Provide the (x, y) coordinate of the cell's center where the given text is located.  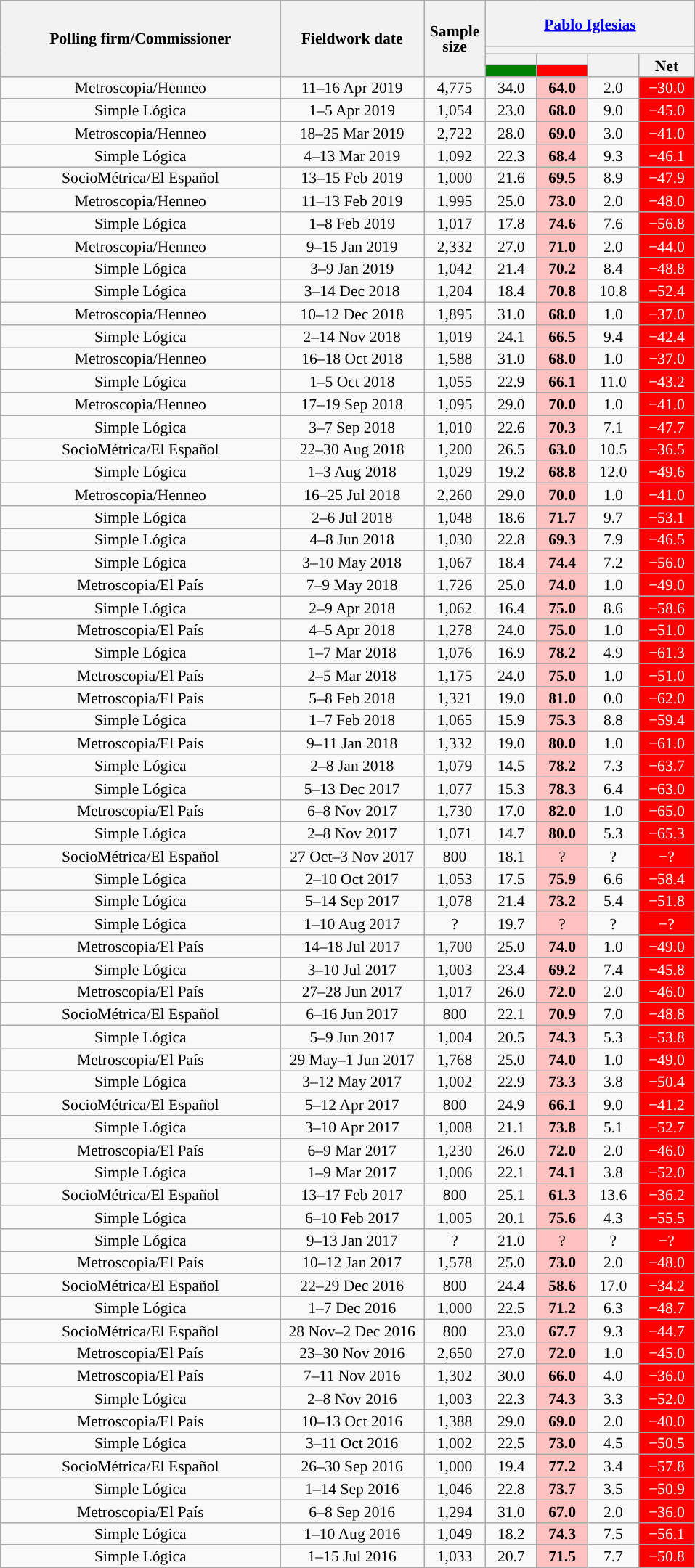
5.1 (613, 1127)
5–14 Sep 2017 (352, 902)
77.2 (562, 1466)
26.5 (511, 449)
20.7 (511, 1556)
2–14 Nov 2018 (352, 337)
63.0 (562, 449)
70.2 (562, 269)
1,200 (455, 449)
−59.4 (667, 720)
66.0 (562, 1376)
Fieldwork date (352, 38)
7.5 (613, 1533)
3.4 (613, 1466)
22.6 (511, 427)
10–12 Jan 2017 (352, 1263)
−43.2 (667, 382)
1,033 (455, 1556)
14.5 (511, 765)
−45.8 (667, 968)
14–18 Jul 2017 (352, 947)
28 Nov–2 Dec 2016 (352, 1330)
−36.5 (667, 449)
29 May–1 Jun 2017 (352, 1060)
6–10 Feb 2017 (352, 1218)
−41.2 (667, 1105)
1,588 (455, 359)
82.0 (562, 810)
1,019 (455, 337)
−61.0 (667, 743)
Pablo Iglesias (590, 23)
3–10 May 2018 (352, 562)
1,278 (455, 630)
20.5 (511, 1037)
16–18 Oct 2018 (352, 359)
−61.3 (667, 653)
1,042 (455, 269)
1,071 (455, 833)
1,175 (455, 675)
Polling firm/Commissioner (141, 38)
1,095 (455, 404)
−56.0 (667, 562)
21.1 (511, 1127)
1–3 Aug 2018 (352, 472)
9.7 (613, 517)
4,775 (455, 87)
1,054 (455, 110)
1,077 (455, 788)
1–5 Oct 2018 (352, 382)
−46.5 (667, 540)
75.3 (562, 720)
74.6 (562, 224)
23.4 (511, 968)
73.2 (562, 902)
67.7 (562, 1330)
1–7 Feb 2018 (352, 720)
−50.9 (667, 1488)
−56.1 (667, 1533)
81.0 (562, 698)
4.0 (613, 1376)
70.3 (562, 427)
9.4 (613, 337)
27–28 Jun 2017 (352, 992)
16–25 Jul 2018 (352, 495)
24.1 (511, 337)
28.0 (511, 134)
1,388 (455, 1421)
2–8 Nov 2017 (352, 833)
15.9 (511, 720)
6.6 (613, 878)
1,092 (455, 155)
6.4 (613, 788)
15.3 (511, 788)
−56.8 (667, 224)
3–7 Sep 2018 (352, 427)
1,294 (455, 1511)
7–9 May 2018 (352, 585)
17.5 (511, 878)
2,332 (455, 245)
4–13 Mar 2019 (352, 155)
73.7 (562, 1488)
1,030 (455, 540)
5–12 Apr 2017 (352, 1105)
23–30 Nov 2016 (352, 1353)
69.5 (562, 179)
1–7 Dec 2016 (352, 1308)
3.5 (613, 1488)
7.0 (613, 1015)
1,008 (455, 1127)
6–9 Mar 2017 (352, 1150)
−55.5 (667, 1218)
2–5 Mar 2018 (352, 675)
12.0 (613, 472)
74.4 (562, 562)
18–25 Mar 2019 (352, 134)
1,730 (455, 810)
1,079 (455, 765)
20.1 (511, 1218)
0.0 (613, 698)
7–11 Nov 2016 (352, 1376)
5–8 Feb 2018 (352, 698)
−36.2 (667, 1195)
1,321 (455, 698)
8.9 (613, 179)
18.6 (511, 517)
22–29 Dec 2016 (352, 1285)
−50.5 (667, 1443)
17.8 (511, 224)
1,204 (455, 292)
71.2 (562, 1308)
1–7 Mar 2018 (352, 653)
2,260 (455, 495)
−63.7 (667, 765)
21.0 (511, 1240)
1,332 (455, 743)
13–15 Feb 2019 (352, 179)
4–5 Apr 2018 (352, 630)
1,053 (455, 878)
78.3 (562, 788)
1–10 Aug 2017 (352, 923)
6–8 Sep 2016 (352, 1511)
11–16 Apr 2019 (352, 87)
71.7 (562, 517)
69.2 (562, 968)
71.5 (562, 1556)
1,065 (455, 720)
−46.1 (667, 155)
6.3 (613, 1308)
2,722 (455, 134)
−30.0 (667, 87)
74.1 (562, 1172)
3.3 (613, 1398)
13.6 (613, 1195)
1,067 (455, 562)
2–9 Apr 2018 (352, 607)
1,048 (455, 517)
8.8 (613, 720)
13–17 Feb 2017 (352, 1195)
−47.7 (667, 427)
4–8 Jun 2018 (352, 540)
1,006 (455, 1172)
−62.0 (667, 698)
−50.4 (667, 1082)
1–10 Aug 2016 (352, 1533)
3–9 Jan 2019 (352, 269)
1,230 (455, 1150)
1–14 Sep 2016 (352, 1488)
19.4 (511, 1466)
7.6 (613, 224)
1–9 Mar 2017 (352, 1172)
16.4 (511, 607)
5.4 (613, 902)
68.4 (562, 155)
58.6 (562, 1285)
4.3 (613, 1218)
3.0 (613, 134)
3–10 Jul 2017 (352, 968)
1,768 (455, 1060)
17–19 Sep 2018 (352, 404)
−65.3 (667, 833)
21.6 (511, 179)
1,049 (455, 1533)
1–15 Jul 2016 (352, 1556)
22–30 Aug 2018 (352, 449)
−47.9 (667, 179)
9–15 Jan 2019 (352, 245)
16.9 (511, 653)
1,062 (455, 607)
24.9 (511, 1105)
64.0 (562, 87)
10–12 Dec 2018 (352, 314)
73.8 (562, 1127)
−49.6 (667, 472)
19.2 (511, 472)
1,010 (455, 427)
68.8 (562, 472)
5–13 Dec 2017 (352, 788)
−50.8 (667, 1556)
26–30 Sep 2016 (352, 1466)
8.6 (613, 607)
−58.6 (667, 607)
4.5 (613, 1443)
Net (667, 65)
2–10 Oct 2017 (352, 878)
66.5 (562, 337)
−40.0 (667, 1421)
1,046 (455, 1488)
7.7 (613, 1556)
−48.7 (667, 1308)
24.4 (511, 1285)
1,005 (455, 1218)
9–13 Jan 2017 (352, 1240)
2,650 (455, 1353)
1,078 (455, 902)
9–11 Jan 2018 (352, 743)
1,029 (455, 472)
3–11 Oct 2016 (352, 1443)
71.0 (562, 245)
1,726 (455, 585)
5–9 Jun 2017 (352, 1037)
7.3 (613, 765)
1–8 Feb 2019 (352, 224)
1,578 (455, 1263)
7.9 (613, 540)
4.9 (613, 653)
18.1 (511, 857)
69.3 (562, 540)
7.2 (613, 562)
2–8 Nov 2016 (352, 1398)
1,302 (455, 1376)
Sample size (455, 38)
34.0 (511, 87)
1–5 Apr 2019 (352, 110)
1,076 (455, 653)
−34.2 (667, 1285)
73.3 (562, 1082)
1,895 (455, 314)
−42.4 (667, 337)
27 Oct–3 Nov 2017 (352, 857)
3–10 Apr 2017 (352, 1127)
14.7 (511, 833)
67.0 (562, 1511)
1,055 (455, 382)
−58.4 (667, 878)
−52.4 (667, 292)
1,995 (455, 200)
2–6 Jul 2018 (352, 517)
8.4 (613, 269)
−53.1 (667, 517)
6–16 Jun 2017 (352, 1015)
25.1 (511, 1195)
19.7 (511, 923)
3–12 May 2017 (352, 1082)
−65.0 (667, 810)
75.6 (562, 1218)
−57.8 (667, 1466)
10.8 (613, 292)
30.0 (511, 1376)
11.0 (613, 382)
10.5 (613, 449)
2–8 Jan 2018 (352, 765)
61.3 (562, 1195)
11–13 Feb 2019 (352, 200)
−52.7 (667, 1127)
1,700 (455, 947)
−51.8 (667, 902)
10–13 Oct 2016 (352, 1421)
75.9 (562, 878)
−44.7 (667, 1330)
−44.0 (667, 245)
3–14 Dec 2018 (352, 292)
1,004 (455, 1037)
−63.0 (667, 788)
70.8 (562, 292)
7.1 (613, 427)
7.4 (613, 968)
18.2 (511, 1533)
6–8 Nov 2017 (352, 810)
70.9 (562, 1015)
−53.8 (667, 1037)
